Extract the (x, y) coordinate from the center of the cell holding the provided text.  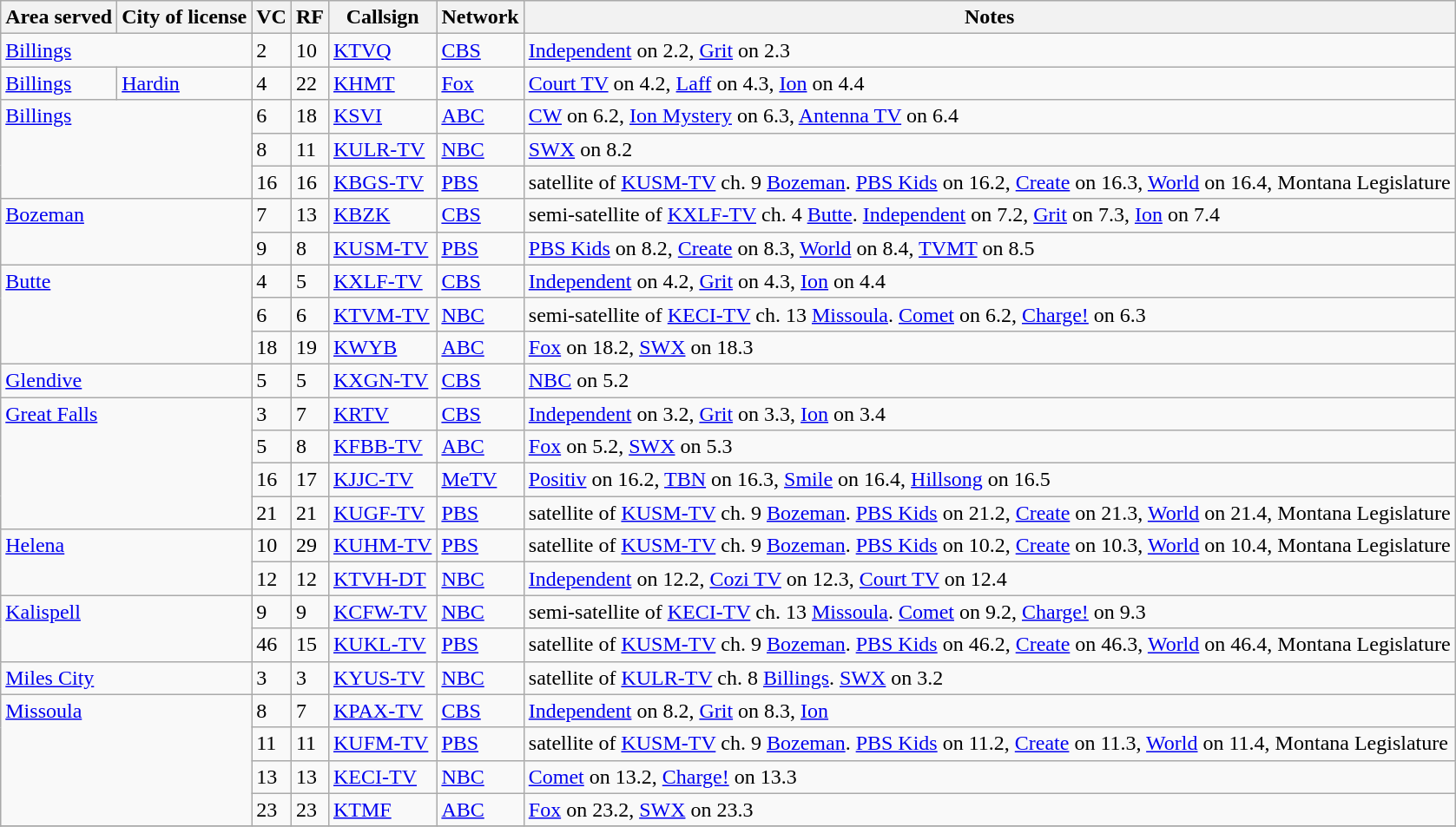
satellite of KULR-TV ch. 8 Billings. SWX on 3.2 (990, 678)
KUFM-TV (382, 744)
Butte (127, 314)
Fox on 23.2, SWX on 23.3 (990, 810)
RF (309, 17)
KUGF-TV (382, 513)
Independent on 8.2, Grit on 8.3, Ion (990, 711)
KXGN-TV (382, 380)
KBZK (382, 215)
KBGS-TV (382, 182)
29 (309, 546)
CW on 6.2, Ion Mystery on 6.3, Antenna TV on 6.4 (990, 116)
Independent on 3.2, Grit on 3.3, Ion on 3.4 (990, 414)
Kalispell (127, 628)
Notes (990, 17)
KCFW-TV (382, 612)
Great Falls (127, 463)
KWYB (382, 347)
satellite of KUSM-TV ch. 9 Bozeman. PBS Kids on 10.2, Create on 10.3, World on 10.4, Montana Legislature (990, 546)
Network (480, 17)
KSVI (382, 116)
Fox (480, 83)
NBC on 5.2 (990, 380)
satellite of KUSM-TV ch. 9 Bozeman. PBS Kids on 46.2, Create on 46.3, World on 46.4, Montana Legislature (990, 645)
KECI-TV (382, 777)
City of license (184, 17)
MeTV (480, 480)
Positiv on 16.2, TBN on 16.3, Smile on 16.4, Hillsong on 16.5 (990, 480)
KHMT (382, 83)
2 (272, 50)
19 (309, 347)
semi-satellite of KECI-TV ch. 13 Missoula. Comet on 9.2, Charge! on 9.3 (990, 612)
SWX on 8.2 (990, 149)
KUHM-TV (382, 546)
satellite of KUSM-TV ch. 9 Bozeman. PBS Kids on 16.2, Create on 16.3, World on 16.4, Montana Legislature (990, 182)
17 (309, 480)
satellite of KUSM-TV ch. 9 Bozeman. PBS Kids on 21.2, Create on 21.3, World on 21.4, Montana Legislature (990, 513)
Bozeman (127, 232)
KTVM-TV (382, 314)
Fox on 18.2, SWX on 18.3 (990, 347)
KXLF-TV (382, 281)
KTVQ (382, 50)
Missoula (127, 760)
satellite of KUSM-TV ch. 9 Bozeman. PBS Kids on 11.2, Create on 11.3, World on 11.4, Montana Legislature (990, 744)
KYUS-TV (382, 678)
KULR-TV (382, 149)
Callsign (382, 17)
Helena (127, 562)
Hardin (184, 83)
KTVH-DT (382, 579)
46 (272, 645)
KFBB-TV (382, 447)
semi-satellite of KECI-TV ch. 13 Missoula. Comet on 6.2, Charge! on 6.3 (990, 314)
VC (272, 17)
Area served (59, 17)
Independent on 2.2, Grit on 2.3 (990, 50)
Glendive (127, 380)
PBS Kids on 8.2, Create on 8.3, World on 8.4, TVMT on 8.5 (990, 248)
KUSM-TV (382, 248)
15 (309, 645)
KUKL-TV (382, 645)
KPAX-TV (382, 711)
22 (309, 83)
KRTV (382, 414)
Independent on 12.2, Cozi TV on 12.3, Court TV on 12.4 (990, 579)
semi-satellite of KXLF-TV ch. 4 Butte. Independent on 7.2, Grit on 7.3, Ion on 7.4 (990, 215)
Miles City (127, 678)
KJJC-TV (382, 480)
KTMF (382, 810)
Comet on 13.2, Charge! on 13.3 (990, 777)
Court TV on 4.2, Laff on 4.3, Ion on 4.4 (990, 83)
Fox on 5.2, SWX on 5.3 (990, 447)
Independent on 4.2, Grit on 4.3, Ion on 4.4 (990, 281)
